Return [X, Y] of the center of cell containing provided text 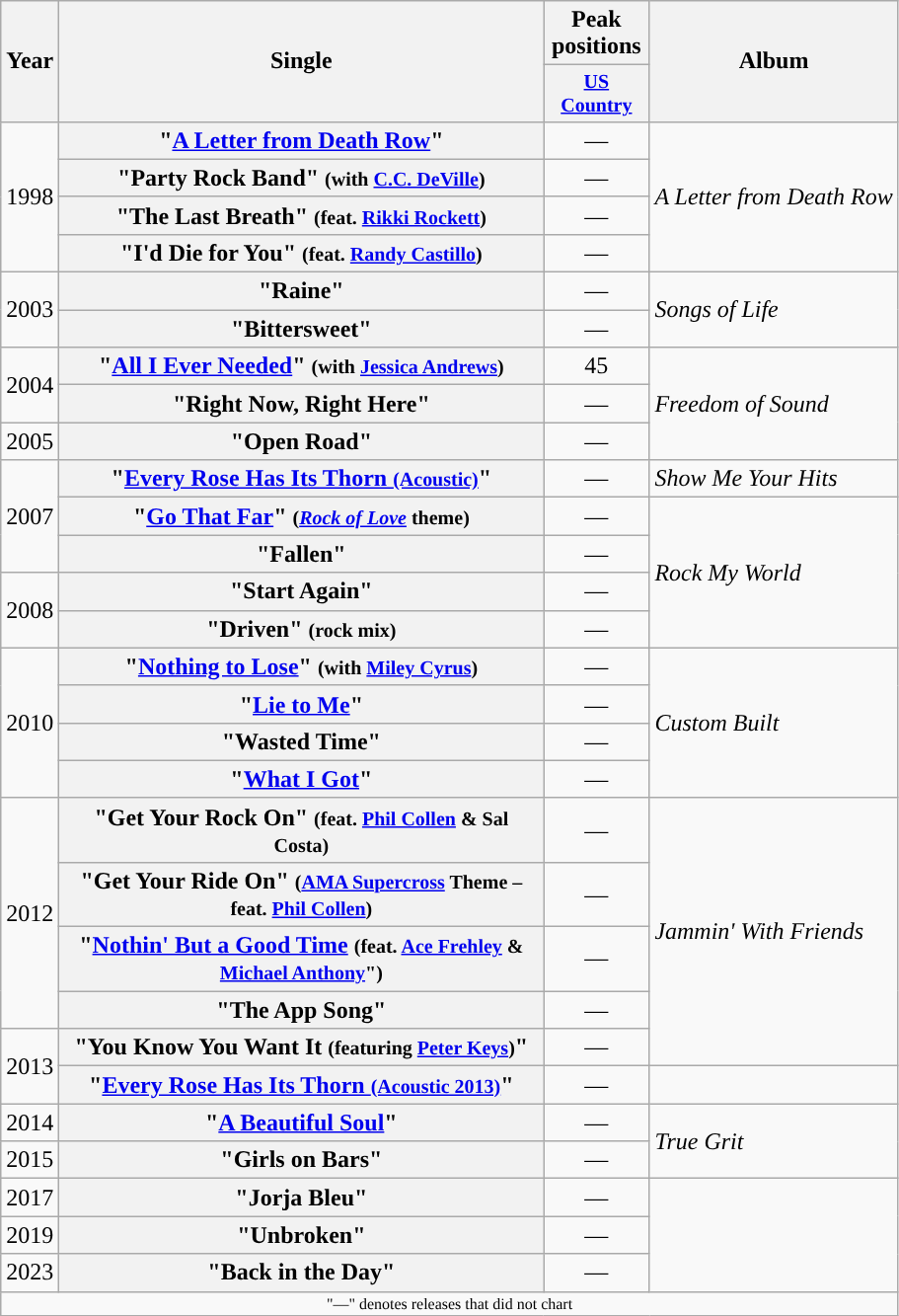
1998 [30, 196]
Rock My World [774, 573]
"Raine" [302, 291]
Peak positions [596, 34]
"Driven" (rock mix) [302, 629]
"Nothin' But a Good Time (feat. Ace Frehley & Michael Anthony") [302, 960]
2023 [30, 1273]
"Start Again" [302, 591]
Songs of Life [774, 310]
"Lie to Me" [302, 704]
"You Know You Want It (featuring Peter Keys)" [302, 1047]
"A Letter from Death Row" [302, 140]
"—" denotes releases that did not chart [450, 1303]
"A Beautiful Soul" [302, 1122]
A Letter from Death Row [774, 196]
"The App Song" [302, 1010]
"Wasted Time" [302, 741]
"Right Now, Right Here" [302, 404]
"Fallen" [302, 554]
Year [30, 61]
2012 [30, 912]
Album [774, 61]
"Every Rose Has Its Thorn (Acoustic)" [302, 479]
"Unbroken" [302, 1235]
"The Last Breath" (feat. Rikki Rockett) [302, 215]
"Nothing to Lose" (with Miley Cyrus) [302, 666]
Show Me Your Hits [774, 479]
2007 [30, 516]
"Girls on Bars" [302, 1160]
True Grit [774, 1141]
Custom Built [774, 723]
"What I Got" [302, 779]
2014 [30, 1122]
"I'd Die for You" (feat. Randy Castillo) [302, 253]
US Country [596, 93]
"All I Ever Needed" (with Jessica Andrews) [302, 366]
"Every Rose Has Its Thorn (Acoustic 2013)" [302, 1085]
2005 [30, 441]
"Bittersweet" [302, 329]
2017 [30, 1198]
"Open Road" [302, 441]
"Jorja Bleu" [302, 1198]
2010 [30, 723]
"Party Rock Band" (with C.C. DeVille) [302, 178]
"Get Your Rock On" (feat. Phil Collen & Sal Costa) [302, 829]
2015 [30, 1160]
"Back in the Day" [302, 1273]
"Get Your Ride On" (AMA Supercross Theme – feat. Phil Collen) [302, 894]
"Go That Far" (Rock of Love theme) [302, 516]
2019 [30, 1235]
2004 [30, 385]
Single [302, 61]
Jammin' With Friends [774, 932]
Freedom of Sound [774, 404]
2013 [30, 1066]
45 [596, 366]
2008 [30, 610]
2003 [30, 310]
